Detect which cell encompasses the target text, then output its (X, Y) center coordinate. 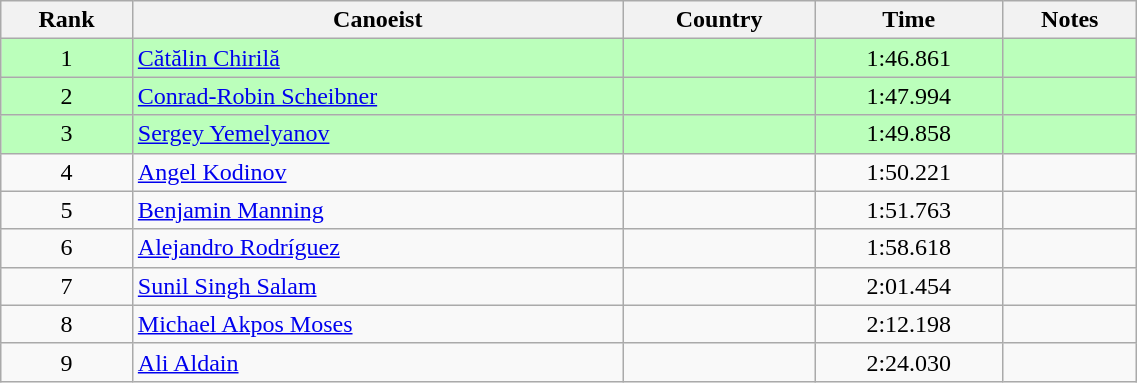
Benjamin Manning (378, 210)
9 (67, 362)
Conrad-Robin Scheibner (378, 96)
Cătălin Chirilă (378, 58)
8 (67, 324)
1:47.994 (909, 96)
Michael Akpos Moses (378, 324)
Sunil Singh Salam (378, 286)
1:50.221 (909, 172)
Notes (1070, 20)
Sergey Yemelyanov (378, 134)
4 (67, 172)
6 (67, 248)
2:24.030 (909, 362)
2:01.454 (909, 286)
Canoeist (378, 20)
1:58.618 (909, 248)
1:49.858 (909, 134)
Alejandro Rodríguez (378, 248)
3 (67, 134)
Angel Kodinov (378, 172)
Time (909, 20)
1:46.861 (909, 58)
5 (67, 210)
1 (67, 58)
1:51.763 (909, 210)
2 (67, 96)
Ali Aldain (378, 362)
7 (67, 286)
Country (719, 20)
Rank (67, 20)
2:12.198 (909, 324)
